Output the [x, y] coordinate of the center of the cell containing the given text.  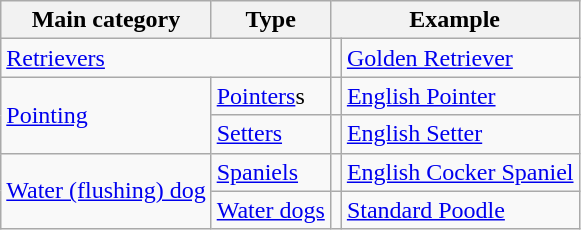
Type [270, 20]
English Pointer [460, 96]
Retrievers [166, 58]
Water dogs [270, 210]
Setters [270, 134]
Example [454, 20]
Pointerss [270, 96]
English Cocker Spaniel [460, 172]
Spaniels [270, 172]
Pointing [106, 115]
Standard Poodle [460, 210]
Golden Retriever [460, 58]
Water (flushing) dog [106, 191]
Main category [106, 20]
English Setter [460, 134]
